Search for the cell housing the specified text and yield its [x, y] center coordinate. 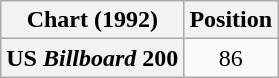
Chart (1992) [92, 20]
86 [231, 58]
US Billboard 200 [92, 58]
Position [231, 20]
